Search for the cell housing the specified text and yield its (X, Y) center coordinate. 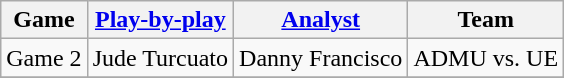
Game (44, 20)
Play-by-play (160, 20)
ADMU vs. UE (486, 58)
Team (486, 20)
Danny Francisco (321, 58)
Analyst (321, 20)
Jude Turcuato (160, 58)
Game 2 (44, 58)
